Identify which cell holds the provided text, then report its (X, Y) central coordinate. 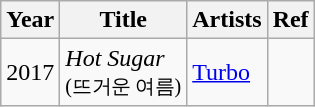
Year (30, 20)
Turbo (227, 72)
2017 (30, 72)
Hot Sugar(뜨거운 여름) (124, 72)
Artists (227, 20)
Ref (290, 20)
Title (124, 20)
